Return (x, y) of the center of cell containing provided text 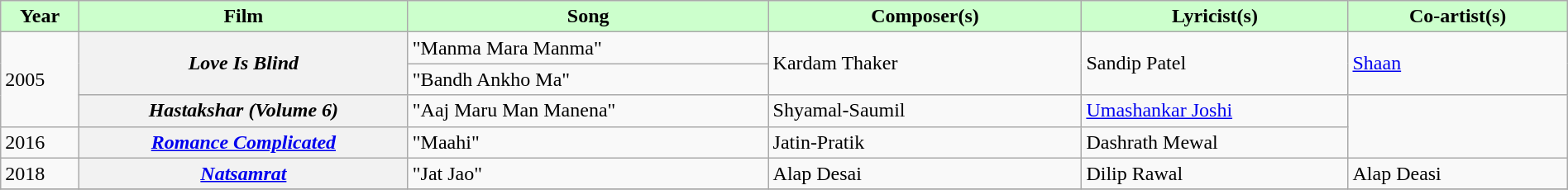
Sandip Patel (1215, 64)
Romance Complicated (243, 142)
Love Is Blind (243, 64)
Shyamal-Saumil (925, 111)
Alap Deasi (1457, 173)
Song (588, 17)
"Maahi" (588, 142)
Co-artist(s) (1457, 17)
Umashankar Joshi (1215, 111)
2016 (40, 142)
Dashrath Mewal (1215, 142)
Alap Desai (925, 173)
Jatin-Pratik (925, 142)
Natsamrat (243, 173)
Shaan (1457, 64)
Year (40, 17)
"Aaj Maru Man Manena" (588, 111)
Kardam Thaker (925, 64)
2018 (40, 173)
Hastakshar (Volume 6) (243, 111)
Composer(s) (925, 17)
"Bandh Ankho Ma" (588, 79)
Lyricist(s) (1215, 17)
Dilip Rawal (1215, 173)
"Manma Mara Manma" (588, 48)
Film (243, 17)
"Jat Jao" (588, 173)
2005 (40, 79)
